Extract the [X, Y] coordinate from the center of the cell holding the provided text.  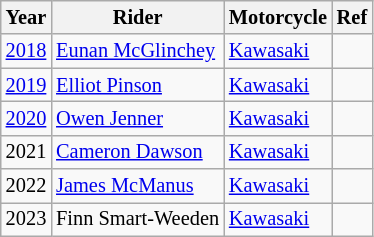
2020 [26, 118]
Ref [352, 17]
2018 [26, 51]
Cameron Dawson [138, 152]
Motorcycle [278, 17]
2019 [26, 85]
2021 [26, 152]
Year [26, 17]
James McManus [138, 186]
2023 [26, 219]
Owen Jenner [138, 118]
Elliot Pinson [138, 85]
Finn Smart-Weeden [138, 219]
Eunan McGlinchey [138, 51]
2022 [26, 186]
Rider [138, 17]
